From the cell containing the given text, extract its center point as [x, y] coordinate. 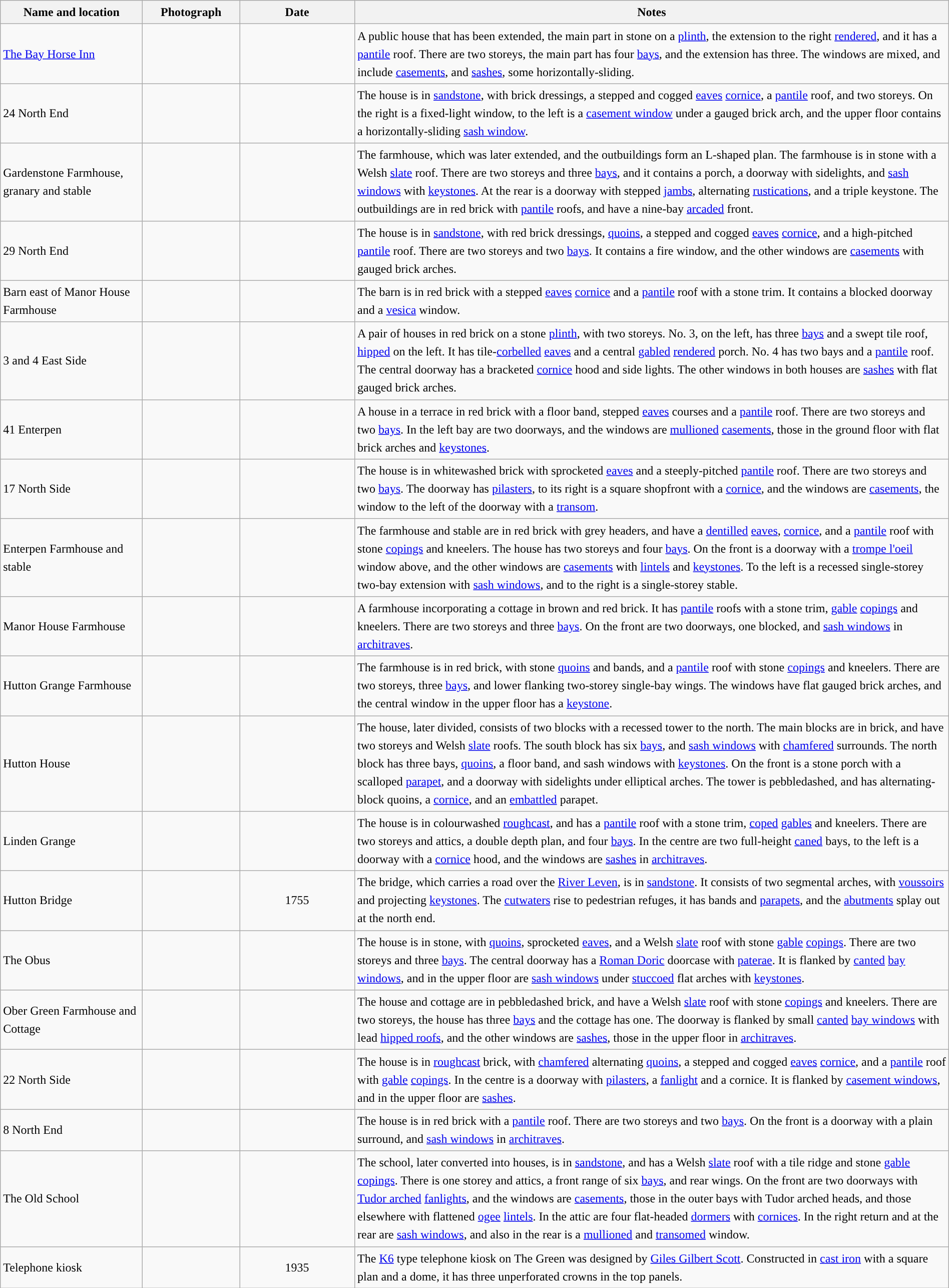
Photograph [191, 12]
Hutton House [72, 764]
22 North Side [72, 1079]
Notes [652, 12]
Enterpen Farmhouse and stable [72, 558]
The Old School [72, 1198]
29 North End [72, 250]
Ober Green Farmhouse and Cottage [72, 1020]
8 North End [72, 1130]
Manor House Farmhouse [72, 626]
The Bay Horse Inn [72, 54]
Hutton Grange Farmhouse [72, 686]
24 North End [72, 113]
1755 [297, 901]
Date [297, 12]
Barn east of Manor House Farmhouse [72, 301]
1935 [297, 1267]
Linden Grange [72, 841]
3 and 4 East Side [72, 360]
17 North Side [72, 489]
Gardenstone Farmhouse, granary and stable [72, 182]
The barn is in red brick with a stepped eaves cornice and a pantile roof with a stone trim. It contains a blocked doorway and a vesica window. [652, 301]
41 Enterpen [72, 430]
The Obus [72, 960]
Name and location [72, 12]
Telephone kiosk [72, 1267]
Hutton Bridge [72, 901]
